Return the [X, Y] coordinate for the center point of the cell that contains the specified text.  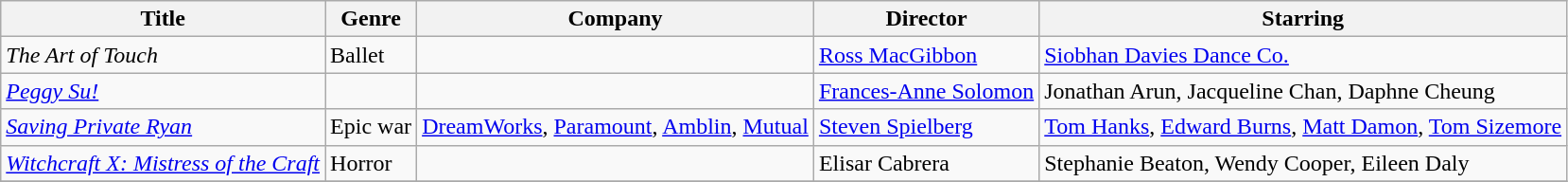
Genre [371, 19]
Peggy Su! [163, 91]
Elisar Cabrera [926, 163]
Stephanie Beaton, Wendy Cooper, Eileen Daly [1303, 163]
Steven Spielberg [926, 127]
Epic war [371, 127]
Saving Private Ryan [163, 127]
Ballet [371, 55]
Title [163, 19]
The Art of Touch [163, 55]
Siobhan Davies Dance Co. [1303, 55]
Witchcraft X: Mistress of the Craft [163, 163]
DreamWorks, Paramount, Amblin, Mutual [616, 127]
Frances-Anne Solomon [926, 91]
Horror [371, 163]
Company [616, 19]
Jonathan Arun, Jacqueline Chan, Daphne Cheung [1303, 91]
Tom Hanks, Edward Burns, Matt Damon, Tom Sizemore [1303, 127]
Director [926, 19]
Starring [1303, 19]
Ross MacGibbon [926, 55]
